Identify which cell holds the provided text, then report its [x, y] central coordinate. 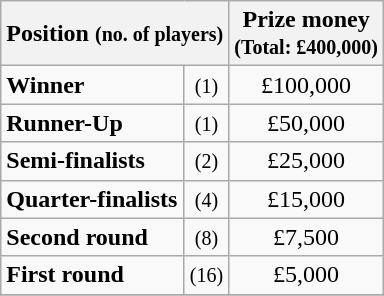
(16) [206, 275]
Quarter-finalists [92, 199]
(2) [206, 161]
£25,000 [306, 161]
Position (no. of players) [115, 34]
Second round [92, 237]
£100,000 [306, 85]
(4) [206, 199]
£50,000 [306, 123]
Runner-Up [92, 123]
Semi-finalists [92, 161]
£15,000 [306, 199]
Prize money(Total: £400,000) [306, 34]
Winner [92, 85]
First round [92, 275]
£5,000 [306, 275]
(8) [206, 237]
£7,500 [306, 237]
